Find where the given text appears and provide that cell's center as [x, y] coordinate. 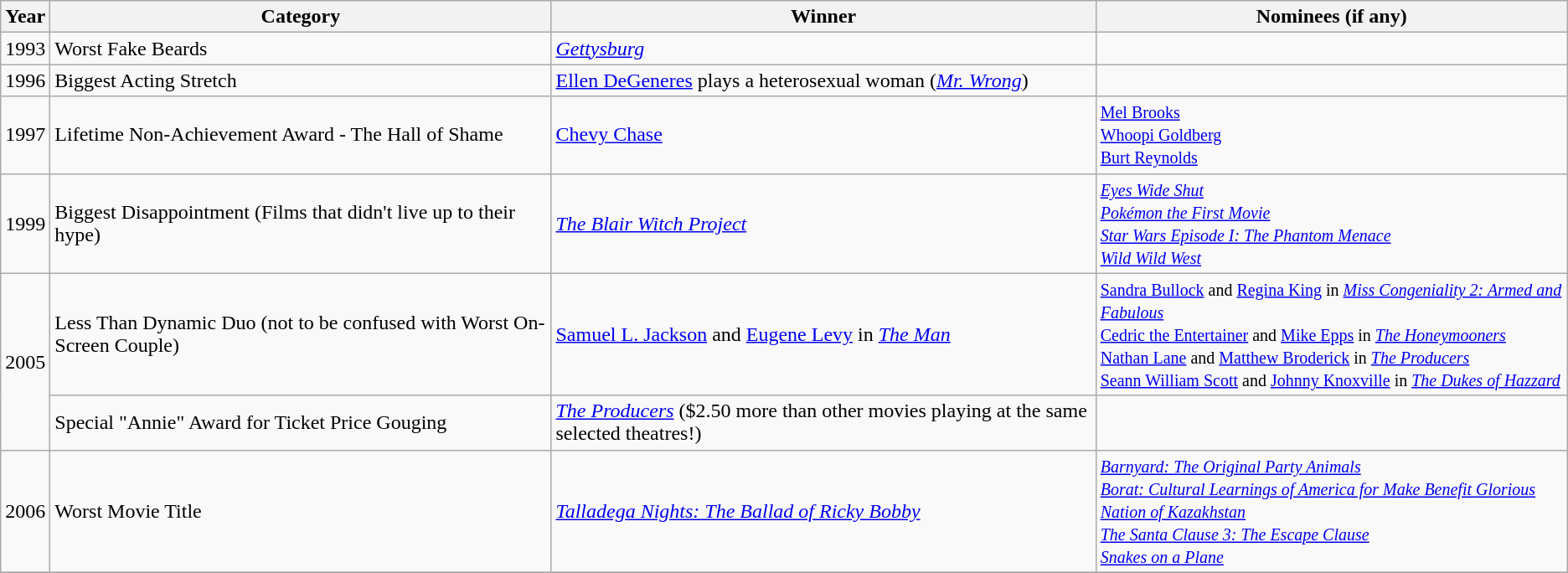
2005 [25, 362]
The Producers ($2.50 more than other movies playing at the same selected theatres!) [823, 422]
Lifetime Non-Achievement Award - The Hall of Shame [301, 135]
Talladega Nights: The Ballad of Ricky Bobby [823, 511]
The Blair Witch Project [823, 223]
Eyes Wide ShutPokémon the First MovieStar Wars Episode I: The Phantom MenaceWild Wild West [1332, 223]
Chevy Chase [823, 135]
Winner [823, 17]
Worst Movie Title [301, 511]
1997 [25, 135]
Biggest Disappointment (Films that didn't live up to their hype) [301, 223]
Biggest Acting Stretch [301, 80]
2006 [25, 511]
1993 [25, 49]
Worst Fake Beards [301, 49]
Gettysburg [823, 49]
1999 [25, 223]
Mel BrooksWhoopi GoldbergBurt Reynolds [1332, 135]
Less Than Dynamic Duo (not to be confused with Worst On-Screen Couple) [301, 334]
1996 [25, 80]
Ellen DeGeneres plays a heterosexual woman (Mr. Wrong) [823, 80]
Category [301, 17]
Samuel L. Jackson and Eugene Levy in The Man [823, 334]
Year [25, 17]
Nominees (if any) [1332, 17]
Special "Annie" Award for Ticket Price Gouging [301, 422]
